Locate the cell with the specified text and output its (x, y) center coordinate. 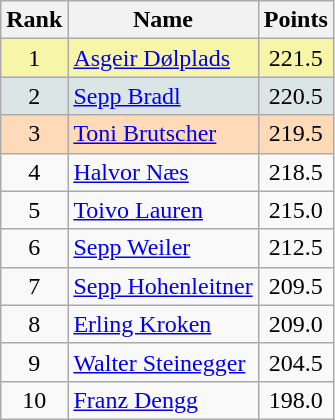
Sepp Weiler (163, 248)
Walter Steinegger (163, 362)
Name (163, 20)
219.5 (296, 134)
Sepp Hohenleitner (163, 286)
7 (34, 286)
3 (34, 134)
Erling Kroken (163, 324)
Asgeir Dølplads (163, 58)
Points (296, 20)
Toivo Lauren (163, 210)
209.5 (296, 286)
Rank (34, 20)
218.5 (296, 172)
2 (34, 96)
209.0 (296, 324)
198.0 (296, 400)
Toni Brutscher (163, 134)
6 (34, 248)
212.5 (296, 248)
204.5 (296, 362)
10 (34, 400)
5 (34, 210)
9 (34, 362)
220.5 (296, 96)
1 (34, 58)
215.0 (296, 210)
Franz Dengg (163, 400)
Sepp Bradl (163, 96)
Halvor Næs (163, 172)
221.5 (296, 58)
4 (34, 172)
8 (34, 324)
